For the text-containing cell, return its midpoint in (X, Y) coordinate format. 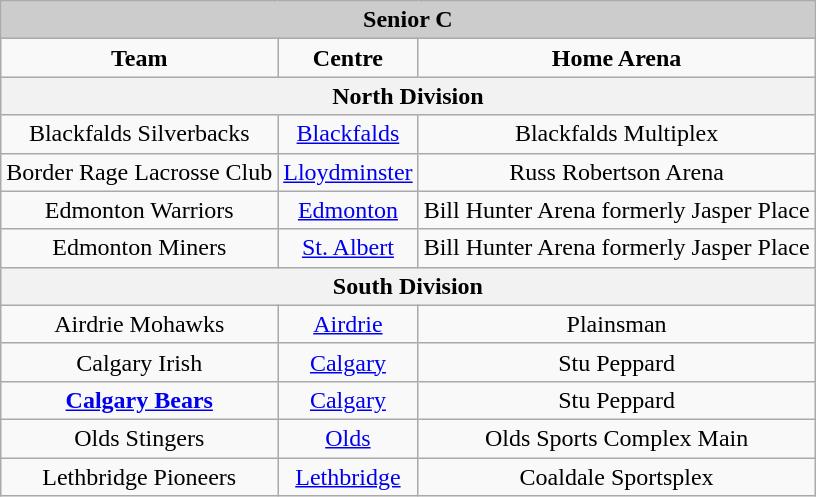
Edmonton (348, 210)
Blackfalds Multiplex (616, 134)
Olds Sports Complex Main (616, 438)
Blackfalds Silverbacks (140, 134)
Centre (348, 58)
Edmonton Warriors (140, 210)
Team (140, 58)
Russ Robertson Arena (616, 172)
Lethbridge (348, 477)
South Division (408, 286)
Edmonton Miners (140, 248)
Olds (348, 438)
Olds Stingers (140, 438)
Senior C (408, 20)
St. Albert (348, 248)
Airdrie (348, 324)
Blackfalds (348, 134)
Plainsman (616, 324)
Airdrie Mohawks (140, 324)
Border Rage Lacrosse Club (140, 172)
Calgary Irish (140, 362)
North Division (408, 96)
Lethbridge Pioneers (140, 477)
Coaldale Sportsplex (616, 477)
Home Arena (616, 58)
Calgary Bears (140, 400)
Lloydminster (348, 172)
